Pinpoint the cell where the given text exists, returning its (X, Y) midpoint coordinate. 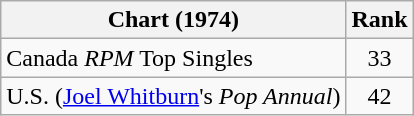
Rank (380, 20)
U.S. (Joel Whitburn's Pop Annual) (174, 96)
33 (380, 58)
Canada RPM Top Singles (174, 58)
Chart (1974) (174, 20)
42 (380, 96)
